Search for the cell housing the specified text and yield its (x, y) center coordinate. 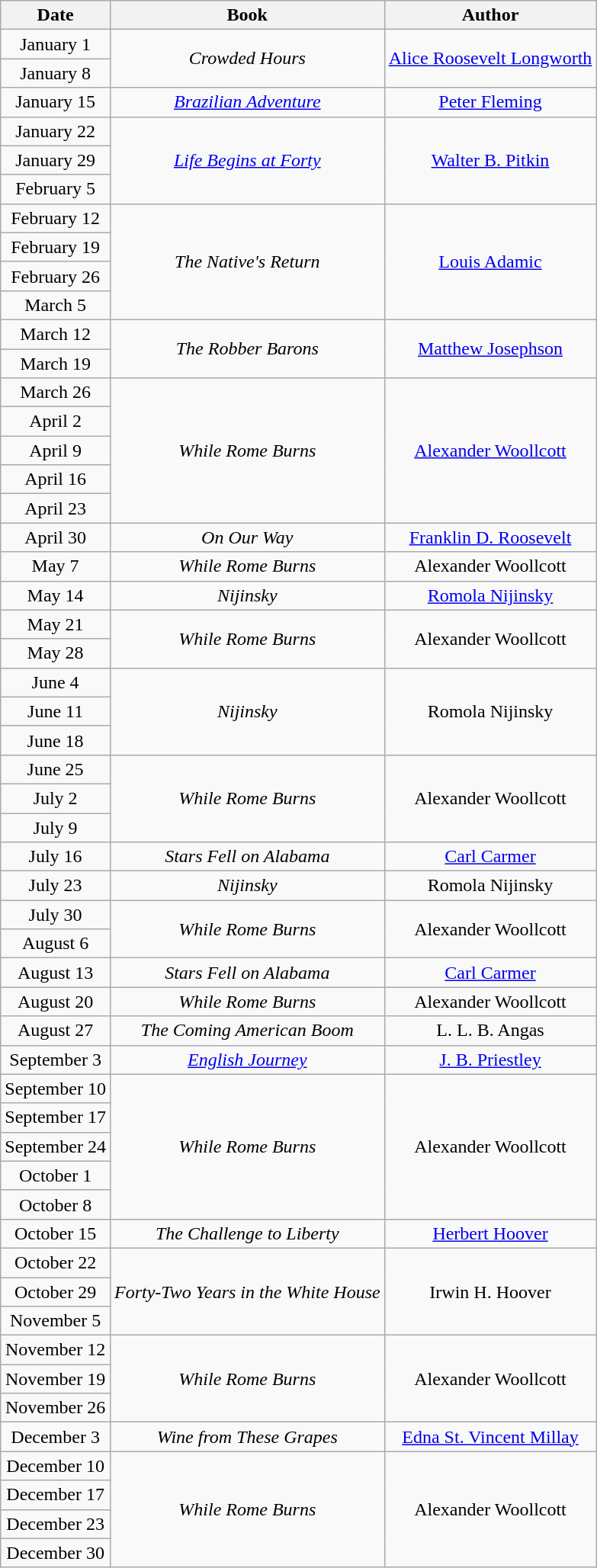
September 3 (56, 1060)
February 12 (56, 218)
February 26 (56, 276)
October 15 (56, 1233)
October 22 (56, 1262)
July 16 (56, 857)
May 21 (56, 624)
August 13 (56, 973)
Forty-Two Years in the White House (247, 1291)
Date (56, 15)
June 18 (56, 740)
December 17 (56, 1495)
Crowded Hours (247, 59)
October 29 (56, 1292)
November 26 (56, 1408)
Edna St. Vincent Millay (490, 1437)
Louis Adamic (490, 261)
May 7 (56, 566)
The Challenge to Liberty (247, 1233)
December 3 (56, 1437)
July 2 (56, 798)
Book (247, 15)
July 9 (56, 827)
L. L. B. Angas (490, 1031)
March 26 (56, 393)
March 5 (56, 305)
The Robber Barons (247, 348)
Life Begins at Forty (247, 160)
April 2 (56, 422)
October 1 (56, 1175)
The Coming American Boom (247, 1031)
On Our Way (247, 537)
September 24 (56, 1146)
March 12 (56, 334)
Wine from These Grapes (247, 1437)
June 4 (56, 682)
November 5 (56, 1321)
Irwin H. Hoover (490, 1291)
Alice Roosevelt Longworth (490, 59)
J. B. Priestley (490, 1060)
July 23 (56, 886)
Walter B. Pitkin (490, 160)
September 10 (56, 1089)
April 23 (56, 508)
May 14 (56, 595)
Author (490, 15)
November 19 (56, 1379)
March 19 (56, 364)
January 29 (56, 160)
English Journey (247, 1060)
February 5 (56, 189)
July 30 (56, 915)
December 23 (56, 1524)
Brazilian Adventure (247, 102)
The Native's Return (247, 261)
September 17 (56, 1117)
Peter Fleming (490, 102)
January 22 (56, 131)
August 27 (56, 1031)
April 9 (56, 451)
August 6 (56, 944)
April 30 (56, 537)
June 25 (56, 769)
May 28 (56, 653)
December 10 (56, 1466)
Herbert Hoover (490, 1233)
Franklin D. Roosevelt (490, 537)
Matthew Josephson (490, 348)
January 15 (56, 102)
November 12 (56, 1350)
April 16 (56, 479)
February 19 (56, 247)
August 20 (56, 1002)
December 30 (56, 1553)
January 8 (56, 73)
January 1 (56, 44)
June 11 (56, 711)
October 8 (56, 1204)
